Search for the cell housing the specified text and yield its (X, Y) center coordinate. 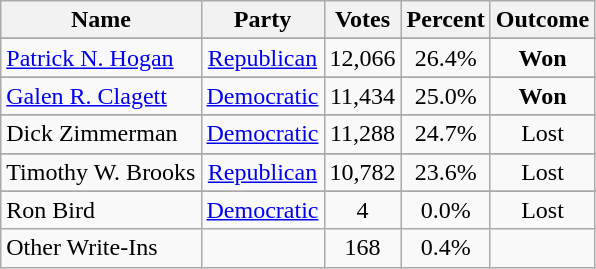
0.4% (446, 248)
10,782 (362, 172)
Name (101, 20)
Outcome (542, 20)
11,434 (362, 96)
0.0% (446, 210)
Timothy W. Brooks (101, 172)
25.0% (446, 96)
Dick Zimmerman (101, 134)
23.6% (446, 172)
168 (362, 248)
Other Write-Ins (101, 248)
11,288 (362, 134)
12,066 (362, 58)
Ron Bird (101, 210)
Percent (446, 20)
4 (362, 210)
24.7% (446, 134)
Party (262, 20)
Patrick N. Hogan (101, 58)
26.4% (446, 58)
Galen R. Clagett (101, 96)
Votes (362, 20)
